Scan for the cell matching the given text and deliver its (X, Y) coordinate at center. 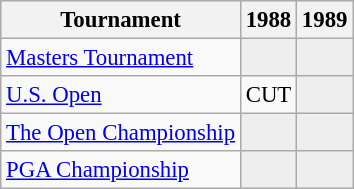
PGA Championship (121, 170)
CUT (268, 95)
The Open Championship (121, 133)
Masters Tournament (121, 58)
Tournament (121, 20)
1989 (325, 20)
1988 (268, 20)
U.S. Open (121, 95)
